From the cell containing the given text, extract its center point as (X, Y) coordinate. 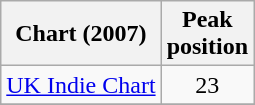
Peakposition (207, 34)
UK Indie Chart (81, 85)
Chart (2007) (81, 34)
23 (207, 85)
